For the text-containing cell, return its midpoint in [X, Y] coordinate format. 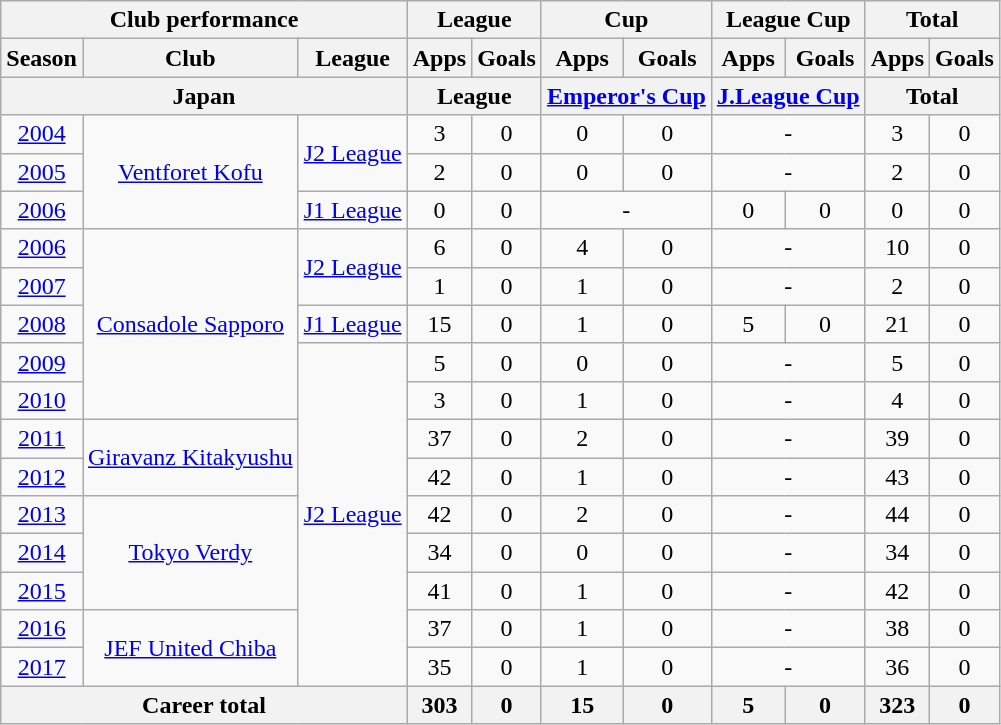
2013 [42, 515]
2007 [42, 286]
Club [190, 58]
2005 [42, 172]
39 [897, 438]
2016 [42, 629]
JEF United Chiba [190, 648]
10 [897, 248]
2011 [42, 438]
43 [897, 477]
41 [439, 591]
Club performance [204, 20]
21 [897, 324]
J.League Cup [788, 96]
Career total [204, 705]
2012 [42, 477]
38 [897, 629]
League Cup [788, 20]
Tokyo Verdy [190, 553]
303 [439, 705]
Consadole Sapporo [190, 324]
6 [439, 248]
Ventforet Kofu [190, 172]
2009 [42, 362]
2017 [42, 667]
2010 [42, 400]
2014 [42, 553]
2004 [42, 134]
2015 [42, 591]
323 [897, 705]
44 [897, 515]
Emperor's Cup [626, 96]
Cup [626, 20]
Giravanz Kitakyushu [190, 457]
Season [42, 58]
Japan [204, 96]
35 [439, 667]
2008 [42, 324]
36 [897, 667]
